Find where the given text appears and provide that cell's center as [x, y] coordinate. 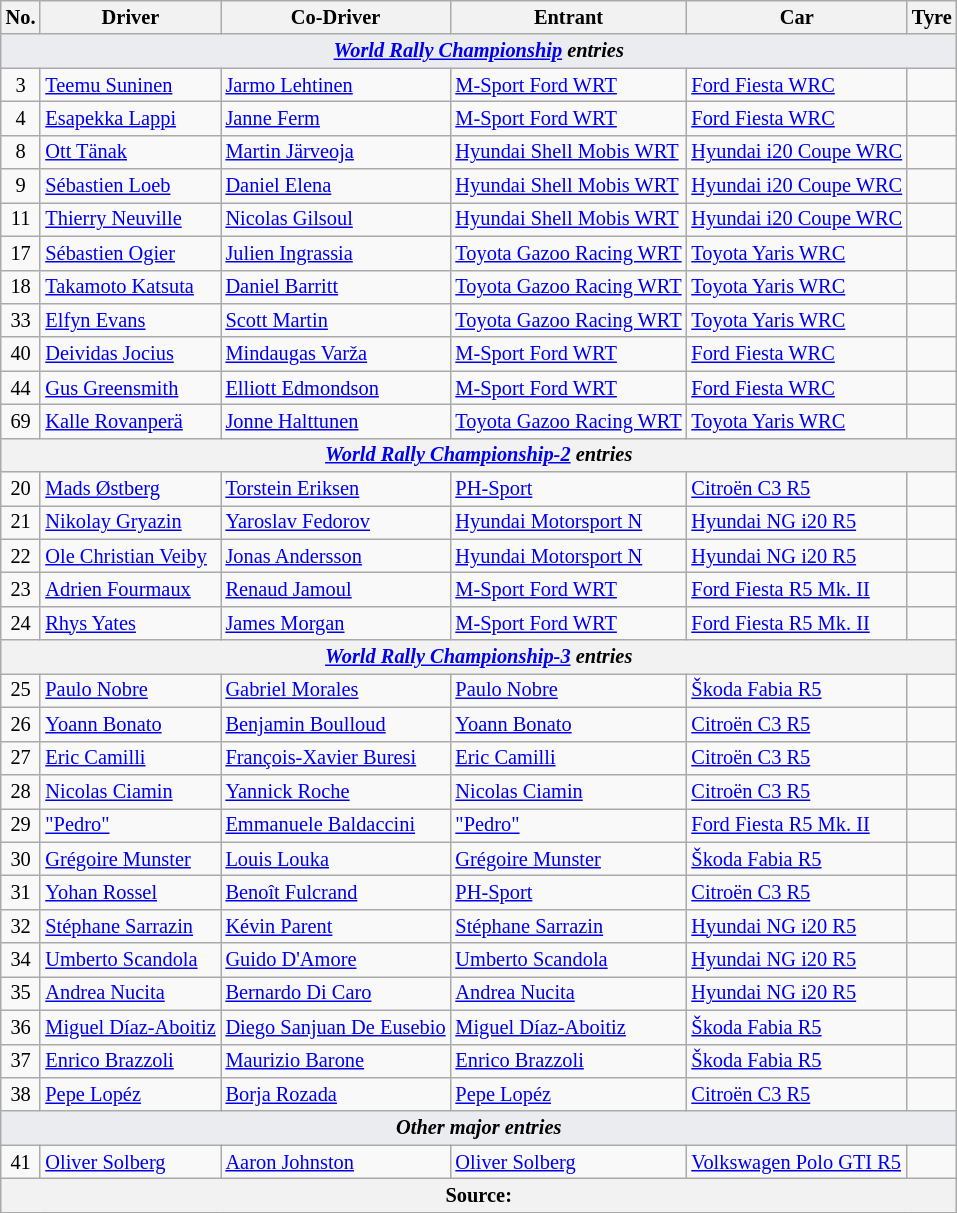
Benjamin Boulloud [336, 724]
Scott Martin [336, 320]
32 [21, 926]
Janne Ferm [336, 118]
Takamoto Katsuta [130, 287]
Mads Østberg [130, 489]
Nicolas Gilsoul [336, 219]
29 [21, 825]
Source: [479, 1195]
Elfyn Evans [130, 320]
Torstein Eriksen [336, 489]
Driver [130, 17]
17 [21, 253]
Benoît Fulcrand [336, 892]
Bernardo Di Caro [336, 993]
Yohan Rossel [130, 892]
Sébastien Loeb [130, 186]
Mindaugas Varža [336, 354]
World Rally Championship-3 entries [479, 657]
Other major entries [479, 1128]
Entrant [568, 17]
Julien Ingrassia [336, 253]
World Rally Championship entries [479, 51]
40 [21, 354]
Teemu Suninen [130, 85]
Nikolay Gryazin [130, 522]
30 [21, 859]
Thierry Neuville [130, 219]
35 [21, 993]
Kévin Parent [336, 926]
Jarmo Lehtinen [336, 85]
Ole Christian Veiby [130, 556]
23 [21, 589]
41 [21, 1162]
8 [21, 152]
Martin Järveoja [336, 152]
38 [21, 1094]
Emmanuele Baldaccini [336, 825]
11 [21, 219]
Renaud Jamoul [336, 589]
Elliott Edmondson [336, 388]
Co-Driver [336, 17]
James Morgan [336, 623]
Esapekka Lappi [130, 118]
Deividas Jocius [130, 354]
20 [21, 489]
Sébastien Ogier [130, 253]
Kalle Rovanperä [130, 421]
Diego Sanjuan De Eusebio [336, 1027]
24 [21, 623]
Guido D'Amore [336, 960]
Rhys Yates [130, 623]
36 [21, 1027]
Gabriel Morales [336, 690]
Aaron Johnston [336, 1162]
Maurizio Barone [336, 1061]
Tyre [932, 17]
4 [21, 118]
Volkswagen Polo GTI R5 [796, 1162]
9 [21, 186]
Ott Tänak [130, 152]
Louis Louka [336, 859]
Car [796, 17]
Daniel Barritt [336, 287]
Yaroslav Fedorov [336, 522]
22 [21, 556]
Borja Rozada [336, 1094]
Daniel Elena [336, 186]
69 [21, 421]
Jonne Halttunen [336, 421]
Yannick Roche [336, 791]
Gus Greensmith [130, 388]
33 [21, 320]
21 [21, 522]
18 [21, 287]
28 [21, 791]
No. [21, 17]
3 [21, 85]
31 [21, 892]
34 [21, 960]
26 [21, 724]
Adrien Fourmaux [130, 589]
François-Xavier Buresi [336, 758]
37 [21, 1061]
27 [21, 758]
World Rally Championship-2 entries [479, 455]
44 [21, 388]
Jonas Andersson [336, 556]
25 [21, 690]
